Search for the cell housing the specified text and yield its (X, Y) center coordinate. 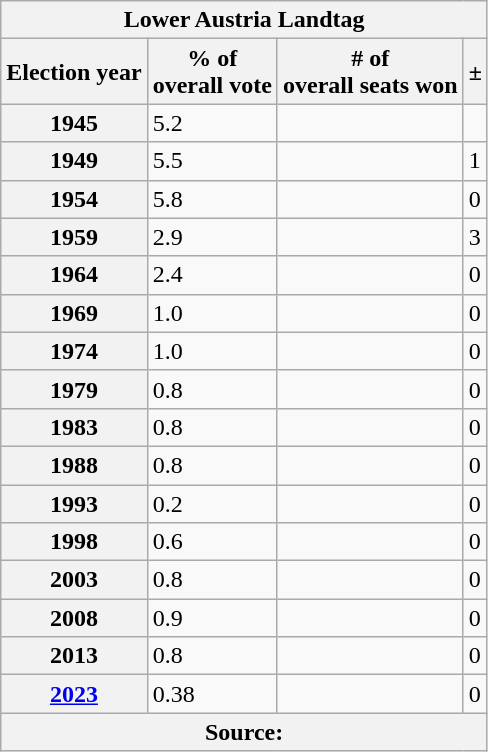
Election year (74, 72)
1969 (74, 313)
2023 (74, 694)
1954 (74, 199)
1979 (74, 389)
2013 (74, 656)
5.5 (212, 161)
1998 (74, 542)
1988 (74, 465)
Lower Austria Landtag (244, 20)
2.9 (212, 237)
± (475, 72)
2.4 (212, 275)
# ofoverall seats won (370, 72)
1959 (74, 237)
2003 (74, 580)
5.2 (212, 123)
1964 (74, 275)
3 (475, 237)
2008 (74, 618)
5.8 (212, 199)
1945 (74, 123)
Source: (244, 732)
1974 (74, 351)
0.2 (212, 503)
1993 (74, 503)
1 (475, 161)
0.38 (212, 694)
1983 (74, 427)
0.9 (212, 618)
1949 (74, 161)
0.6 (212, 542)
% ofoverall vote (212, 72)
